Extract the [x, y] coordinate from the center of the cell holding the provided text.  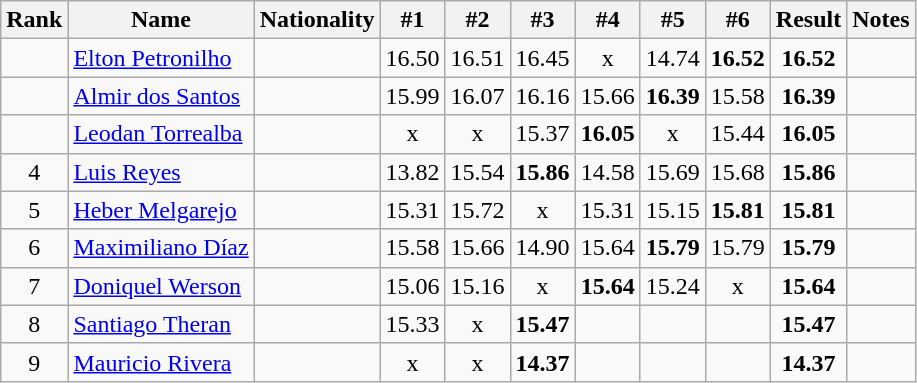
7 [34, 286]
14.90 [542, 248]
Mauricio Rivera [161, 362]
14.74 [672, 58]
Elton Petronilho [161, 58]
15.37 [542, 134]
15.72 [478, 210]
Almir dos Santos [161, 96]
15.99 [412, 96]
#3 [542, 20]
4 [34, 172]
16.50 [412, 58]
14.58 [608, 172]
Maximiliano Díaz [161, 248]
15.33 [412, 324]
Name [161, 20]
6 [34, 248]
#6 [738, 20]
13.82 [412, 172]
Luis Reyes [161, 172]
15.69 [672, 172]
16.07 [478, 96]
#5 [672, 20]
16.45 [542, 58]
Heber Melgarejo [161, 210]
#1 [412, 20]
16.51 [478, 58]
Result [808, 20]
15.06 [412, 286]
Leodan Torrealba [161, 134]
9 [34, 362]
Doniquel Werson [161, 286]
#2 [478, 20]
8 [34, 324]
15.44 [738, 134]
Santiago Theran [161, 324]
Nationality [317, 20]
5 [34, 210]
15.16 [478, 286]
15.24 [672, 286]
15.68 [738, 172]
Notes [881, 20]
16.16 [542, 96]
#4 [608, 20]
15.54 [478, 172]
15.15 [672, 210]
Rank [34, 20]
